Extract the [x, y] coordinate from the center of the cell holding the provided text.  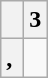
, [12, 58]
3 [36, 20]
